Capture the cell that displays the provided text and extract its [x, y] central coordinate. 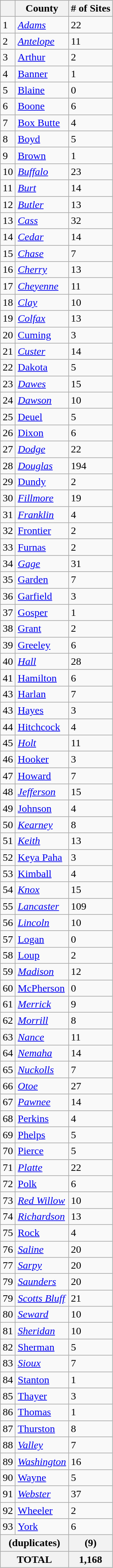
Nance [42, 1037]
84 [8, 1380]
38 [8, 629]
Logan [42, 939]
Frontier [42, 531]
Nemaha [42, 1053]
Rock [42, 1233]
Seward [42, 1315]
80 [8, 1315]
County [42, 9]
Sherman [42, 1347]
33 [8, 547]
Keya Paha [42, 857]
Thurston [42, 1429]
46 [8, 760]
58 [8, 955]
72 [8, 1184]
29 [8, 482]
71 [8, 1167]
52 [8, 857]
Dixon [42, 433]
TOTAL [34, 1559]
Hooker [42, 760]
Thayer [42, 1396]
Deuel [42, 416]
Cheyenne [42, 286]
Buffalo [42, 172]
194 [90, 465]
51 [8, 841]
26 [8, 433]
Blaine [42, 90]
Nuckolls [42, 1070]
Phelps [42, 1135]
Furnas [42, 547]
91 [8, 1494]
57 [8, 939]
Kearney [42, 825]
41 [8, 678]
87 [8, 1429]
Cuming [42, 335]
Dawes [42, 384]
25 [8, 416]
45 [8, 743]
Pawnee [42, 1102]
Polk [42, 1184]
Red Willow [42, 1200]
40 [8, 661]
Fillmore [42, 498]
86 [8, 1412]
Garfield [42, 596]
63 [8, 1037]
62 [8, 1021]
# of Sites [90, 9]
Arthur [42, 57]
56 [8, 923]
Washington [42, 1461]
Dakota [42, 368]
61 [8, 1004]
Burt [42, 188]
Morrill [42, 1021]
Wayne [42, 1478]
Sarpy [42, 1266]
59 [8, 971]
Hamilton [42, 678]
Garden [42, 580]
Stanton [42, 1380]
92 [8, 1510]
Madison [42, 971]
Gage [42, 564]
Knox [42, 890]
Gosper [42, 612]
Merrick [42, 1004]
Jefferson [42, 792]
Adams [42, 25]
York [42, 1527]
Custer [42, 351]
85 [8, 1396]
1,168 [90, 1559]
Loup [42, 955]
17 [8, 286]
35 [8, 580]
Platte [42, 1167]
54 [8, 890]
Dundy [42, 482]
Scotts Bluff [42, 1298]
30 [8, 498]
Antelope [42, 41]
47 [8, 776]
Lincoln [42, 923]
Banner [42, 74]
64 [8, 1053]
Hitchcock [42, 727]
Saunders [42, 1282]
Kimball [42, 874]
Sheridan [42, 1331]
60 [8, 988]
Colfax [42, 319]
55 [8, 906]
49 [8, 808]
Douglas [42, 465]
Harlan [42, 694]
Lancaster [42, 906]
48 [8, 792]
Box Butte [42, 123]
Cherry [42, 270]
36 [8, 596]
McPherson [42, 988]
Saline [42, 1249]
Hall [42, 661]
Howard [42, 776]
(9) [90, 1543]
Valley [42, 1445]
67 [8, 1102]
Dodge [42, 449]
18 [8, 302]
Thomas [42, 1412]
(duplicates) [34, 1543]
Perkins [42, 1119]
81 [8, 1331]
Richardson [42, 1216]
Clay [42, 302]
Brown [42, 155]
Wheeler [42, 1510]
Holt [42, 743]
Franklin [42, 515]
73 [8, 1200]
Boyd [42, 139]
75 [8, 1233]
Butler [42, 205]
Johnson [42, 808]
76 [8, 1249]
68 [8, 1119]
Chase [42, 253]
Otoe [42, 1086]
66 [8, 1086]
74 [8, 1216]
53 [8, 874]
Sioux [42, 1363]
83 [8, 1363]
Pierce [42, 1151]
89 [8, 1461]
109 [90, 906]
82 [8, 1347]
44 [8, 727]
88 [8, 1445]
Greeley [42, 645]
Keith [42, 841]
Grant [42, 629]
70 [8, 1151]
34 [8, 564]
Cass [42, 221]
Boone [42, 106]
39 [8, 645]
77 [8, 1266]
69 [8, 1135]
65 [8, 1070]
50 [8, 825]
Hayes [42, 710]
Cedar [42, 237]
90 [8, 1478]
Webster [42, 1494]
24 [8, 400]
Dawson [42, 400]
93 [8, 1527]
